Detect which cell encompasses the target text, then output its [X, Y] center coordinate. 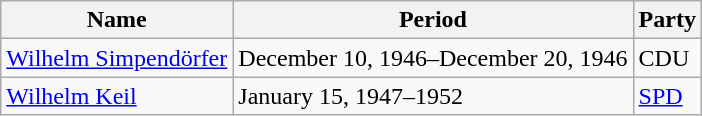
January 15, 1947–1952 [433, 96]
Period [433, 20]
CDU [667, 58]
Party [667, 20]
December 10, 1946–December 20, 1946 [433, 58]
Wilhelm Keil [117, 96]
Wilhelm Simpendörfer [117, 58]
SPD [667, 96]
Name [117, 20]
